For the text-containing cell, return its midpoint in (X, Y) coordinate format. 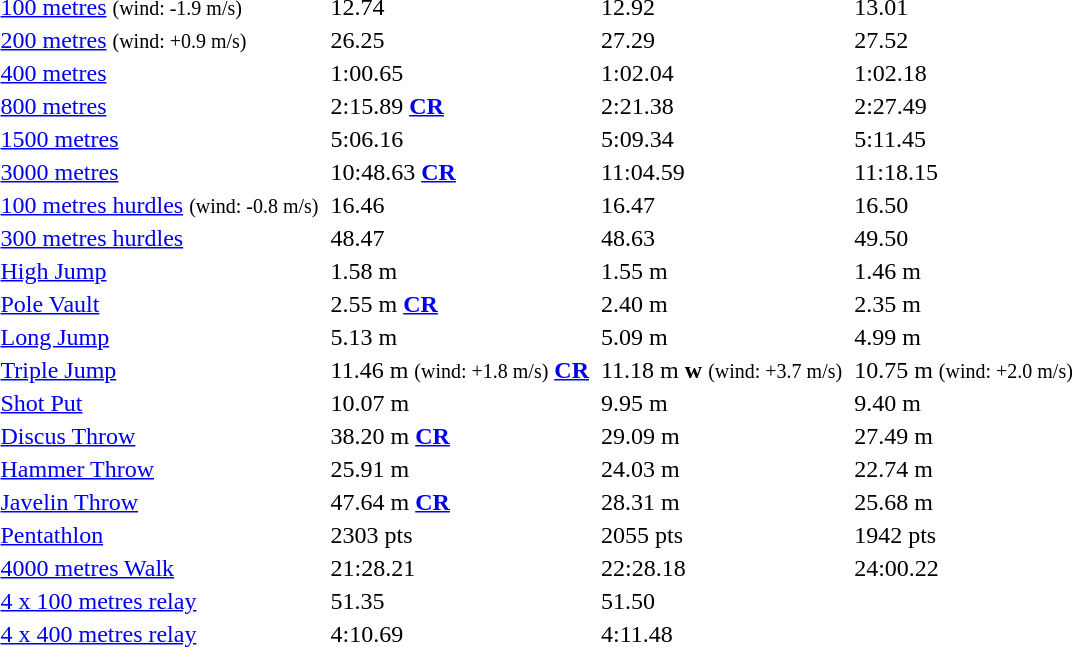
1.55 m (721, 271)
2:21.38 (721, 106)
51.35 (460, 601)
2.55 m CR (460, 304)
2303 pts (460, 535)
5:06.16 (460, 139)
29.09 m (721, 436)
24.03 m (721, 469)
48.63 (721, 238)
2:15.89 CR (460, 106)
9.95 m (721, 403)
10:48.63 CR (460, 172)
1.58 m (460, 271)
47.64 m CR (460, 502)
22:28.18 (721, 568)
1:00.65 (460, 73)
48.47 (460, 238)
38.20 m CR (460, 436)
1:02.04 (721, 73)
51.50 (721, 601)
25.91 m (460, 469)
11.46 m (wind: +1.8 m/s) CR (460, 370)
16.46 (460, 205)
26.25 (460, 40)
11.18 m w (wind: +3.7 m/s) (721, 370)
5:09.34 (721, 139)
21:28.21 (460, 568)
28.31 m (721, 502)
16.47 (721, 205)
2055 pts (721, 535)
27.29 (721, 40)
5.13 m (460, 337)
2.40 m (721, 304)
11:04.59 (721, 172)
10.07 m (460, 403)
5.09 m (721, 337)
